Extract the [x, y] coordinate from the center of the cell holding the provided text.  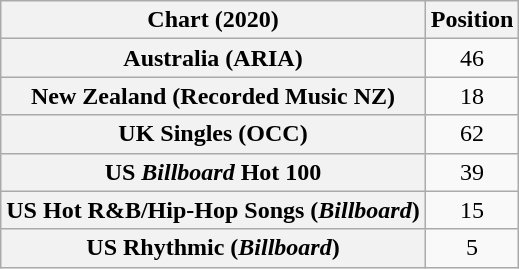
5 [472, 248]
US Billboard Hot 100 [213, 172]
46 [472, 58]
15 [472, 210]
New Zealand (Recorded Music NZ) [213, 96]
62 [472, 134]
39 [472, 172]
UK Singles (OCC) [213, 134]
18 [472, 96]
US Rhythmic (Billboard) [213, 248]
US Hot R&B/Hip-Hop Songs (Billboard) [213, 210]
Position [472, 20]
Chart (2020) [213, 20]
Australia (ARIA) [213, 58]
